Detect which cell encompasses the target text, then output its [X, Y] center coordinate. 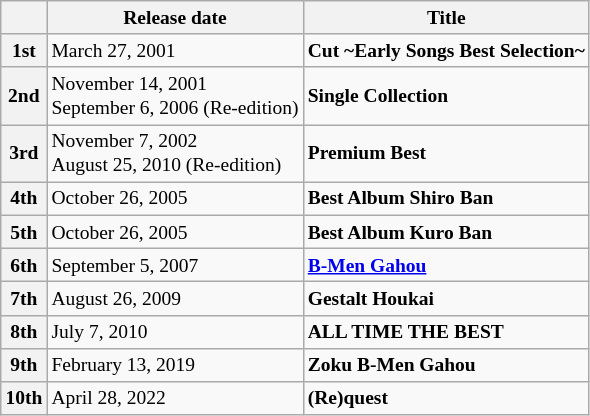
November 14, 2001September 6, 2006 (Re-edition) [175, 96]
6th [24, 264]
Best Album Kuro Ban [446, 232]
March 27, 2001 [175, 50]
Zoku B-Men Gahou [446, 364]
4th [24, 198]
3rd [24, 154]
Premium Best [446, 154]
November 7, 2002August 25, 2010 (Re-edition) [175, 154]
August 26, 2009 [175, 298]
1st [24, 50]
5th [24, 232]
(Re)quest [446, 398]
April 28, 2022 [175, 398]
9th [24, 364]
Gestalt Houkai [446, 298]
February 13, 2019 [175, 364]
Single Collection [446, 96]
2nd [24, 96]
Release date [175, 18]
September 5, 2007 [175, 264]
ALL TIME THE BEST [446, 332]
July 7, 2010 [175, 332]
Title [446, 18]
10th [24, 398]
8th [24, 332]
7th [24, 298]
B-Men Gahou [446, 264]
Best Album Shiro Ban [446, 198]
Cut ~Early Songs Best Selection~ [446, 50]
